Determine the [x, y] coordinate at the center of the cell enclosing the given text.  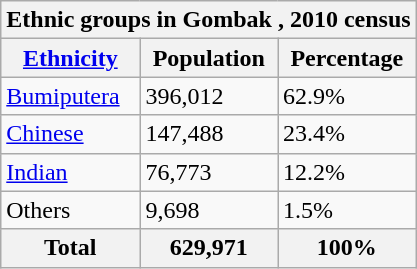
Percentage [348, 58]
62.9% [348, 96]
Ethnicity [70, 58]
100% [348, 248]
9,698 [209, 210]
12.2% [348, 172]
Indian [70, 172]
147,488 [209, 134]
23.4% [348, 134]
1.5% [348, 210]
Chinese [70, 134]
Ethnic groups in Gombak , 2010 census [208, 20]
Bumiputera [70, 96]
Total [70, 248]
76,773 [209, 172]
Others [70, 210]
396,012 [209, 96]
629,971 [209, 248]
Population [209, 58]
